Scan for the cell matching the given text and deliver its [X, Y] coordinate at center. 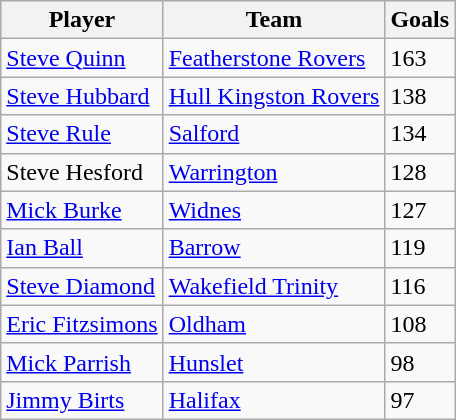
Steve Diamond [82, 286]
Player [82, 20]
Mick Parrish [82, 362]
Mick Burke [82, 210]
108 [420, 324]
163 [420, 58]
Hunslet [274, 362]
134 [420, 134]
Steve Hesford [82, 172]
97 [420, 400]
Steve Hubbard [82, 96]
Steve Quinn [82, 58]
Halifax [274, 400]
98 [420, 362]
Barrow [274, 248]
116 [420, 286]
Goals [420, 20]
Team [274, 20]
Jimmy Birts [82, 400]
Steve Rule [82, 134]
138 [420, 96]
Widnes [274, 210]
119 [420, 248]
Wakefield Trinity [274, 286]
Hull Kingston Rovers [274, 96]
Eric Fitzsimons [82, 324]
127 [420, 210]
128 [420, 172]
Warrington [274, 172]
Salford [274, 134]
Ian Ball [82, 248]
Featherstone Rovers [274, 58]
Oldham [274, 324]
